For the text-containing cell, return its midpoint in (x, y) coordinate format. 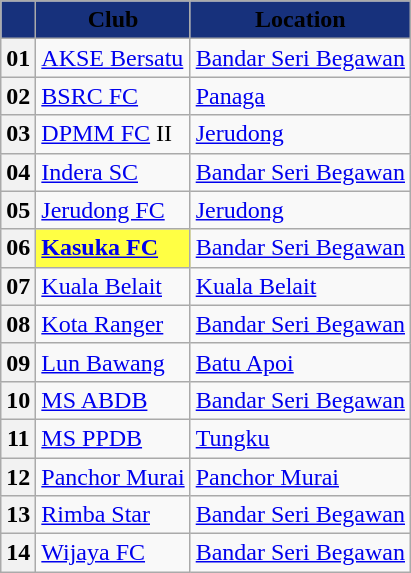
Lun Bawang (113, 362)
Batu Apoi (300, 362)
DPMM FC II (113, 134)
09 (18, 362)
Wijaya FC (113, 553)
07 (18, 286)
03 (18, 134)
11 (18, 438)
Panaga (300, 96)
13 (18, 515)
AKSE Bersatu (113, 58)
04 (18, 172)
01 (18, 58)
Kasuka FC (113, 248)
Jerudong FC (113, 210)
BSRC FC (113, 96)
08 (18, 324)
MS PPDB (113, 438)
Kota Ranger (113, 324)
Location (300, 20)
Indera SC (113, 172)
05 (18, 210)
14 (18, 553)
Rimba Star (113, 515)
10 (18, 400)
12 (18, 477)
06 (18, 248)
MS ABDB (113, 400)
02 (18, 96)
Tungku (300, 438)
Club (113, 20)
